Determine the [X, Y] coordinate at the center of the cell enclosing the given text.  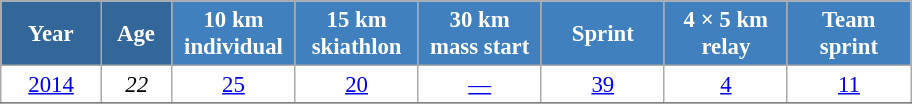
39 [602, 85]
10 km individual [234, 34]
Sprint [602, 34]
20 [356, 85]
25 [234, 85]
— [480, 85]
11 [848, 85]
22 [136, 85]
30 km mass start [480, 34]
Age [136, 34]
Team sprint [848, 34]
15 km skiathlon [356, 34]
2014 [52, 85]
4 × 5 km relay [726, 34]
Year [52, 34]
4 [726, 85]
